Return the (X, Y) coordinate for the center point of the cell that contains the specified text.  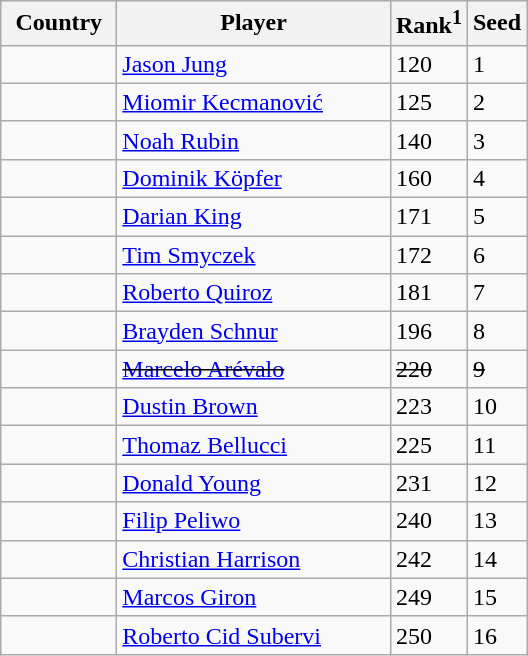
Christian Harrison (254, 559)
11 (496, 445)
Tim Smyczek (254, 255)
12 (496, 483)
160 (428, 178)
Marcos Giron (254, 597)
Player (254, 24)
Donald Young (254, 483)
250 (428, 635)
13 (496, 521)
171 (428, 217)
Dustin Brown (254, 407)
220 (428, 369)
3 (496, 140)
2 (496, 102)
240 (428, 521)
Seed (496, 24)
196 (428, 331)
181 (428, 293)
223 (428, 407)
6 (496, 255)
140 (428, 140)
225 (428, 445)
1 (496, 64)
242 (428, 559)
Marcelo Arévalo (254, 369)
9 (496, 369)
Miomir Kecmanović (254, 102)
125 (428, 102)
Roberto Quiroz (254, 293)
Dominik Köpfer (254, 178)
7 (496, 293)
120 (428, 64)
Noah Rubin (254, 140)
Thomaz Bellucci (254, 445)
16 (496, 635)
4 (496, 178)
Roberto Cid Subervi (254, 635)
5 (496, 217)
10 (496, 407)
Filip Peliwo (254, 521)
231 (428, 483)
Country (59, 24)
14 (496, 559)
Jason Jung (254, 64)
Darian King (254, 217)
172 (428, 255)
Rank1 (428, 24)
249 (428, 597)
15 (496, 597)
Brayden Schnur (254, 331)
8 (496, 331)
